Determine the (X, Y) coordinate at the center of the cell enclosing the given text.  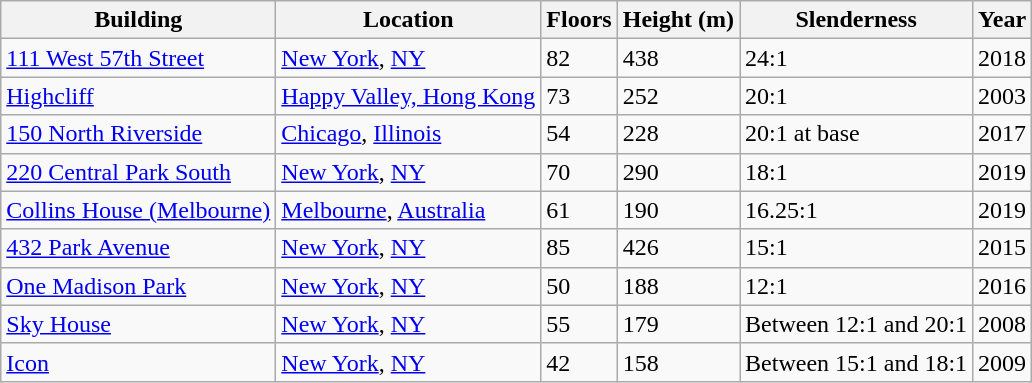
190 (678, 210)
426 (678, 248)
111 West 57th Street (138, 58)
12:1 (856, 286)
Slenderness (856, 20)
54 (579, 134)
Year (1002, 20)
Sky House (138, 324)
15:1 (856, 248)
Happy Valley, Hong Kong (408, 96)
18:1 (856, 172)
Chicago, Illinois (408, 134)
432 Park Avenue (138, 248)
20:1 (856, 96)
Between 15:1 and 18:1 (856, 362)
2003 (1002, 96)
150 North Riverside (138, 134)
2016 (1002, 286)
61 (579, 210)
16.25:1 (856, 210)
2017 (1002, 134)
Highcliff (138, 96)
158 (678, 362)
Building (138, 20)
85 (579, 248)
82 (579, 58)
50 (579, 286)
55 (579, 324)
Collins House (Melbourne) (138, 210)
438 (678, 58)
73 (579, 96)
188 (678, 286)
One Madison Park (138, 286)
2008 (1002, 324)
Location (408, 20)
Floors (579, 20)
290 (678, 172)
Between 12:1 and 20:1 (856, 324)
42 (579, 362)
Icon (138, 362)
20:1 at base (856, 134)
Melbourne, Australia (408, 210)
228 (678, 134)
2015 (1002, 248)
24:1 (856, 58)
220 Central Park South (138, 172)
179 (678, 324)
252 (678, 96)
70 (579, 172)
2018 (1002, 58)
Height (m) (678, 20)
2009 (1002, 362)
